Locate the cell with the specified text and output its (x, y) center coordinate. 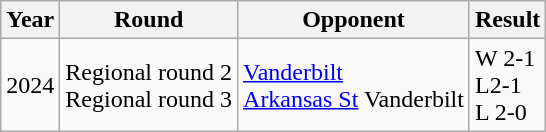
Opponent (354, 20)
VanderbiltArkansas St Vanderbilt (354, 85)
Regional round 2Regional round 3 (149, 85)
2024 (30, 85)
W 2-1L2-1L 2-0 (507, 85)
Result (507, 20)
Round (149, 20)
Year (30, 20)
